Find where the given text appears and provide that cell's center as [X, Y] coordinate. 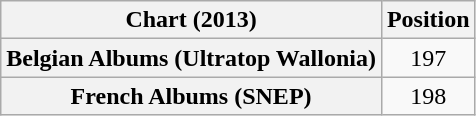
197 [428, 58]
Belgian Albums (Ultratop Wallonia) [192, 58]
Position [428, 20]
French Albums (SNEP) [192, 96]
Chart (2013) [192, 20]
198 [428, 96]
